Identify which cell holds the provided text, then report its (X, Y) central coordinate. 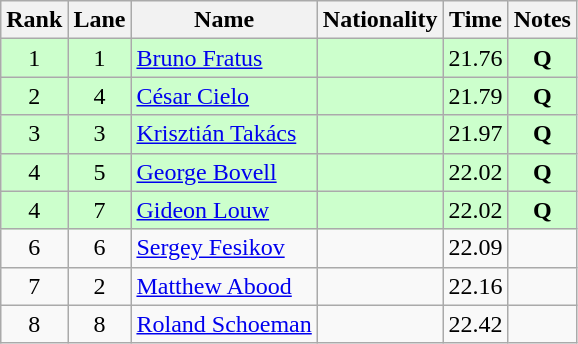
22.16 (476, 286)
Nationality (380, 20)
21.79 (476, 96)
Notes (542, 20)
Roland Schoeman (224, 324)
5 (100, 172)
George Bovell (224, 172)
César Cielo (224, 96)
Time (476, 20)
Gideon Louw (224, 210)
Matthew Abood (224, 286)
21.97 (476, 134)
Bruno Fratus (224, 58)
Rank (34, 20)
Lane (100, 20)
21.76 (476, 58)
22.42 (476, 324)
Sergey Fesikov (224, 248)
22.09 (476, 248)
Name (224, 20)
Krisztián Takács (224, 134)
